Detect which cell encompasses the target text, then output its [X, Y] center coordinate. 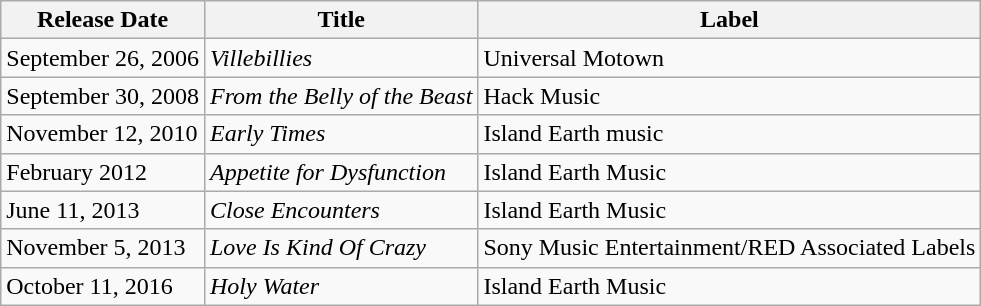
Villebillies [340, 58]
November 12, 2010 [103, 134]
September 26, 2006 [103, 58]
Island Earth music [730, 134]
June 11, 2013 [103, 210]
November 5, 2013 [103, 248]
February 2012 [103, 172]
Appetite for Dysfunction [340, 172]
Release Date [103, 20]
Close Encounters [340, 210]
Early Times [340, 134]
From the Belly of the Beast [340, 96]
Label [730, 20]
October 11, 2016 [103, 286]
Title [340, 20]
September 30, 2008 [103, 96]
Sony Music Entertainment/RED Associated Labels [730, 248]
Holy Water [340, 286]
Hack Music [730, 96]
Love Is Kind Of Crazy [340, 248]
Universal Motown [730, 58]
